From the cell containing the given text, extract its center point as (x, y) coordinate. 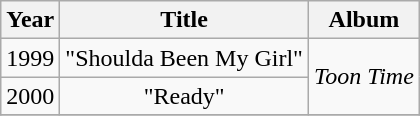
2000 (30, 96)
Toon Time (364, 77)
"Shoulda Been My Girl" (184, 58)
"Ready" (184, 96)
Album (364, 20)
Year (30, 20)
Title (184, 20)
1999 (30, 58)
